Capture the cell that displays the provided text and extract its [x, y] central coordinate. 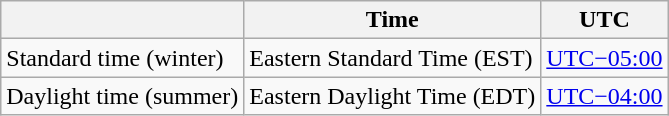
UTC−04:00 [604, 96]
Eastern Standard Time (EST) [392, 58]
UTC [604, 20]
UTC−05:00 [604, 58]
Standard time (winter) [122, 58]
Daylight time (summer) [122, 96]
Eastern Daylight Time (EDT) [392, 96]
Time [392, 20]
